Output the [X, Y] coordinate of the center of the cell containing the given text.  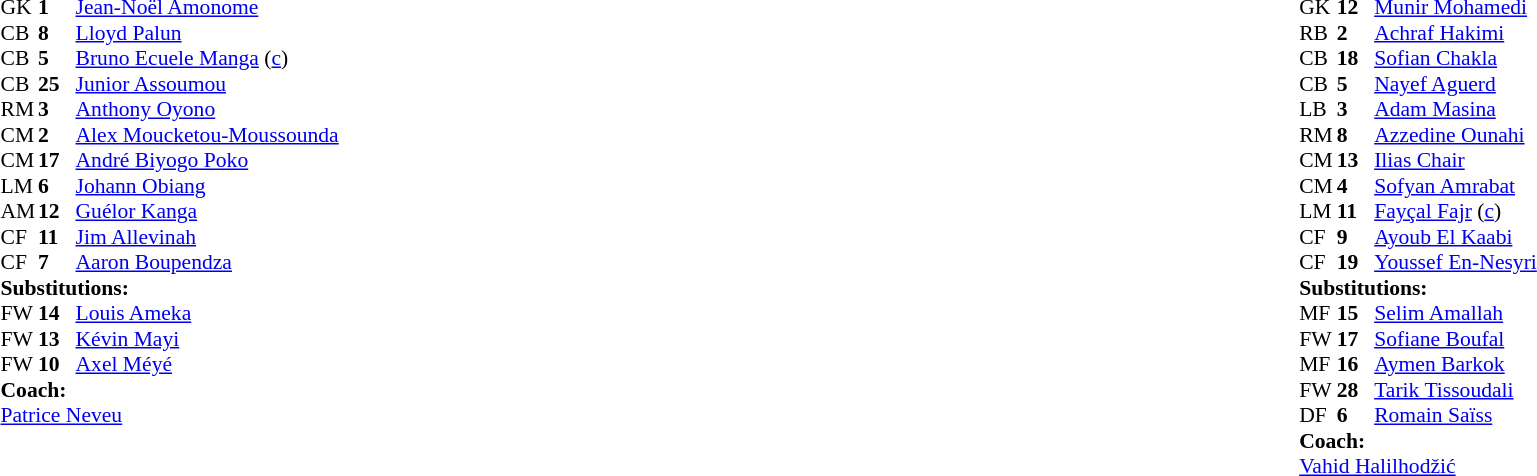
Sofiane Boufal [1456, 339]
Patrice Neveu [169, 415]
Adam Masina [1456, 109]
Louis Ameka [208, 313]
Axel Méyé [208, 365]
Nayef Aguerd [1456, 84]
Anthony Oyono [208, 109]
Guélor Kanga [208, 211]
25 [57, 84]
12 [57, 211]
Johann Obiang [208, 186]
Junior Assoumou [208, 84]
19 [1356, 263]
7 [57, 263]
Youssef En-Nesyri [1456, 263]
Aaron Boupendza [208, 263]
4 [1356, 186]
15 [1356, 313]
Sofyan Amrabat [1456, 186]
Ayoub El Kaabi [1456, 237]
Ilias Chair [1456, 161]
Tarik Tissoudali [1456, 390]
18 [1356, 59]
Romain Saïss [1456, 415]
AM [19, 211]
16 [1356, 365]
Achraf Hakimi [1456, 33]
DF [1318, 415]
Lloyd Palun [208, 33]
Sofian Chakla [1456, 59]
Kévin Mayi [208, 339]
14 [57, 313]
Selim Amallah [1456, 313]
Aymen Barkok [1456, 365]
Jim Allevinah [208, 237]
Bruno Ecuele Manga (c) [208, 59]
28 [1356, 390]
10 [57, 365]
RB [1318, 33]
LB [1318, 109]
André Biyogo Poko [208, 161]
9 [1356, 237]
Fayçal Fajr (c) [1456, 211]
Alex Moucketou-Moussounda [208, 135]
Azzedine Ounahi [1456, 135]
